Determine the [x, y] coordinate at the center of the cell enclosing the given text.  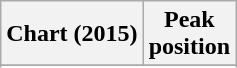
Chart (2015) [72, 34]
Peakposition [189, 34]
